Extract the [X, Y] coordinate from the center of the cell holding the provided text.  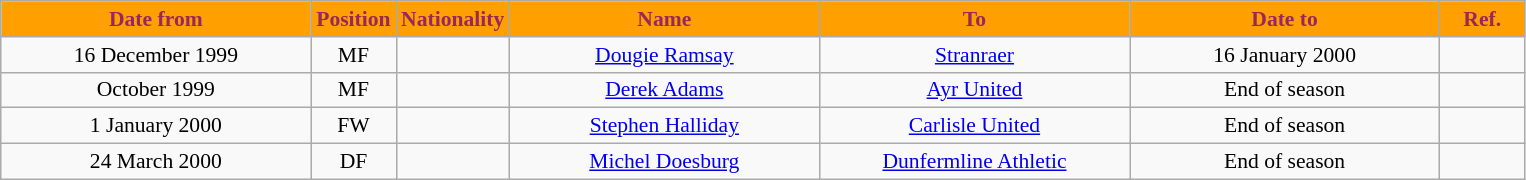
DF [354, 162]
Position [354, 19]
Ref. [1482, 19]
1 January 2000 [156, 126]
Nationality [452, 19]
Michel Doesburg [664, 162]
Date from [156, 19]
16 January 2000 [1285, 55]
Date to [1285, 19]
Dunfermline Athletic [974, 162]
To [974, 19]
Ayr United [974, 90]
Dougie Ramsay [664, 55]
Stephen Halliday [664, 126]
24 March 2000 [156, 162]
FW [354, 126]
16 December 1999 [156, 55]
Derek Adams [664, 90]
Carlisle United [974, 126]
Stranraer [974, 55]
Name [664, 19]
October 1999 [156, 90]
